Locate the cell with the specified text and output its (X, Y) center coordinate. 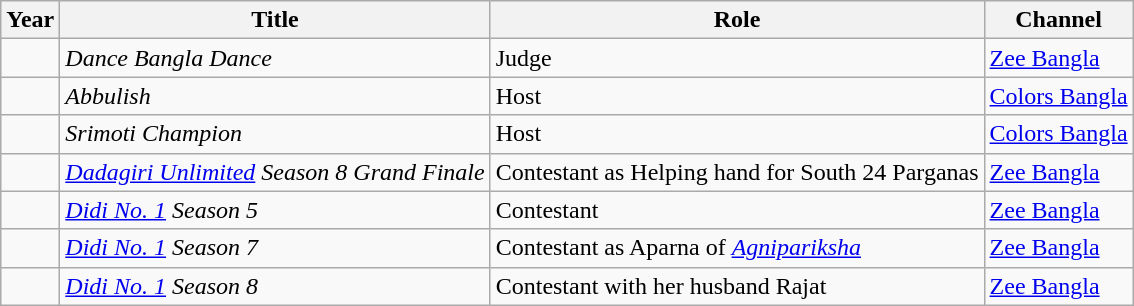
Title (275, 20)
Srimoti Champion (275, 134)
Judge (737, 58)
Year (30, 20)
Channel (1058, 20)
Didi No. 1 Season 7 (275, 248)
Contestant (737, 210)
Contestant as Aparna of Agnipariksha (737, 248)
Contestant with her husband Rajat (737, 286)
Dance Bangla Dance (275, 58)
Contestant as Helping hand for South 24 Parganas (737, 172)
Abbulish (275, 96)
Didi No. 1 Season 5 (275, 210)
Role (737, 20)
Didi No. 1 Season 8 (275, 286)
Dadagiri Unlimited Season 8 Grand Finale (275, 172)
